Provide the [X, Y] coordinate of the cell's center where the given text is located.  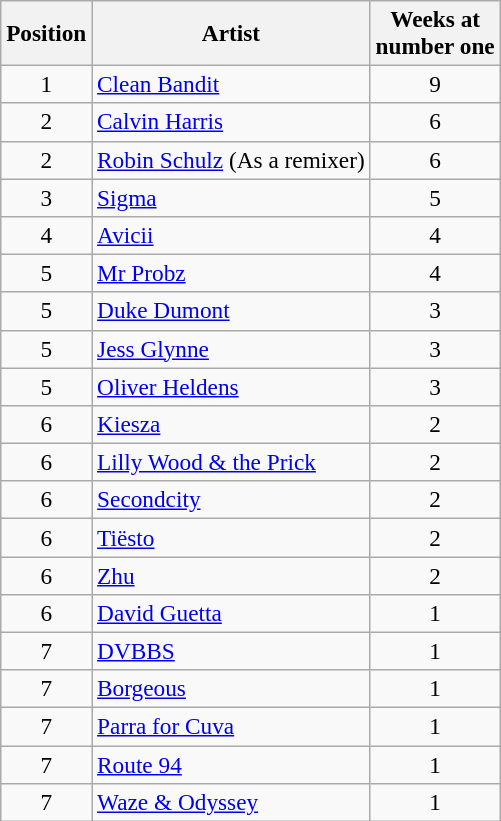
Borgeous [231, 689]
Parra for Cuva [231, 726]
Sigma [231, 197]
Robin Schulz (As a remixer) [231, 160]
Oliver Heldens [231, 386]
Tiësto [231, 537]
Lilly Wood & the Prick [231, 462]
David Guetta [231, 613]
Calvin Harris [231, 122]
Position [46, 32]
Artist [231, 32]
Waze & Odyssey [231, 802]
9 [435, 84]
Mr Probz [231, 273]
Jess Glynne [231, 349]
Clean Bandit [231, 84]
Secondcity [231, 500]
DVBBS [231, 651]
Route 94 [231, 764]
Kiesza [231, 424]
Duke Dumont [231, 311]
Zhu [231, 575]
Weeks atnumber one [435, 32]
Avicii [231, 235]
